Provide the [X, Y] coordinate of the cell's center where the given text is located.  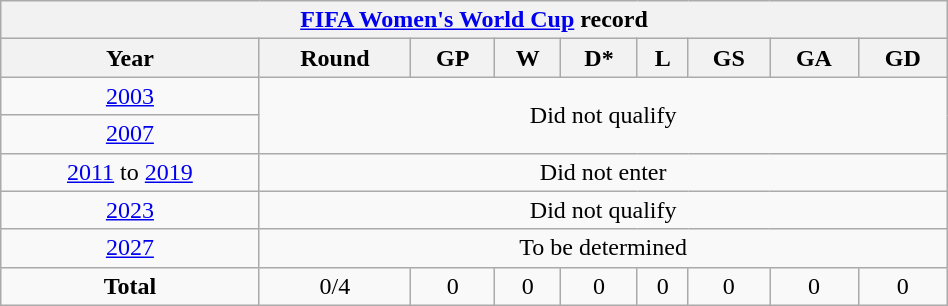
To be determined [603, 248]
2007 [130, 134]
2003 [130, 96]
0/4 [335, 286]
L [662, 58]
2011 to 2019 [130, 172]
Year [130, 58]
GS [728, 58]
Total [130, 286]
GP [453, 58]
D* [599, 58]
GA [814, 58]
2027 [130, 248]
W [528, 58]
FIFA Women's World Cup record [474, 20]
Round [335, 58]
2023 [130, 210]
Did not enter [603, 172]
GD [902, 58]
